For the text-containing cell, return its midpoint in (x, y) coordinate format. 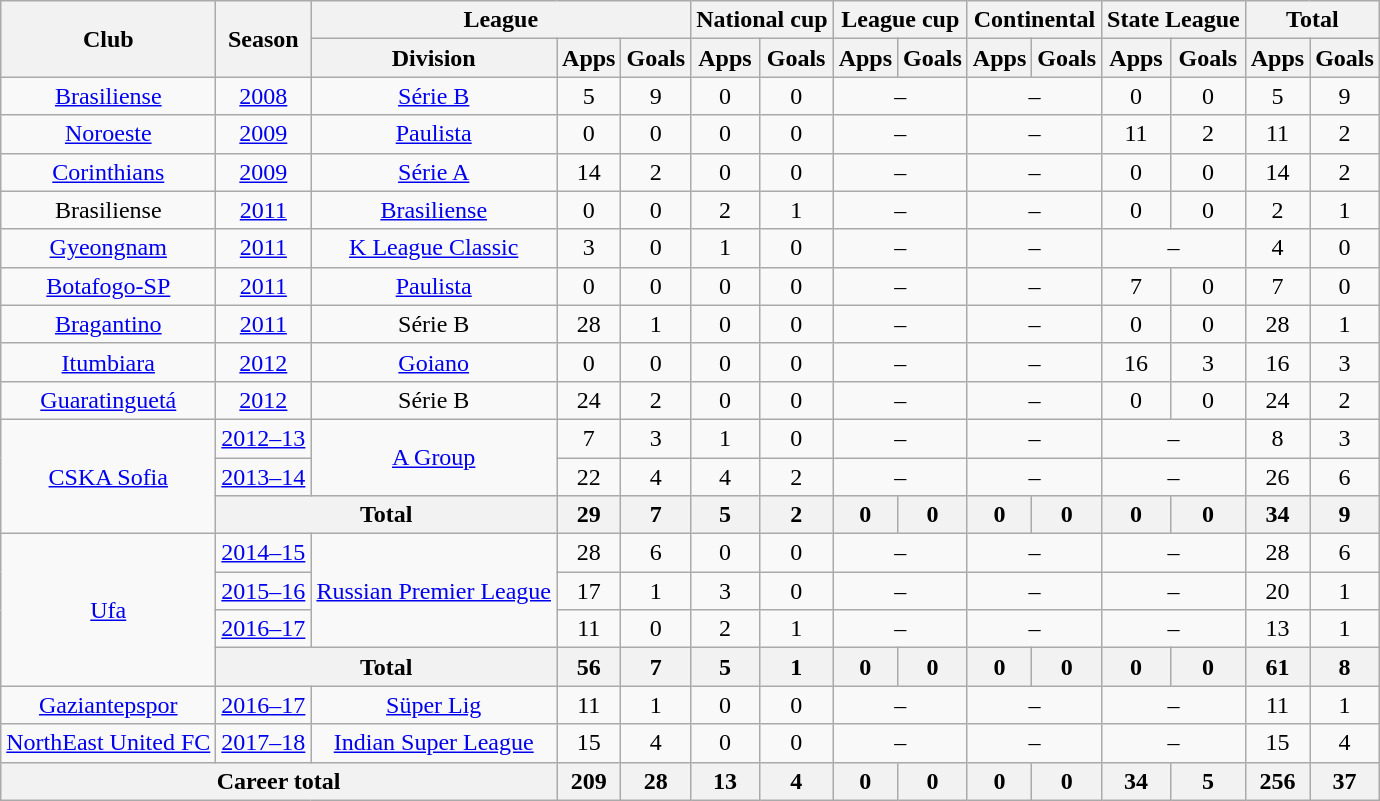
League (501, 20)
2008 (264, 96)
22 (589, 477)
K League Classic (434, 248)
Continental (1034, 20)
61 (1277, 667)
Botafogo-SP (108, 286)
Série A (434, 172)
26 (1277, 477)
Bragantino (108, 324)
Indian Super League (434, 743)
Guaratinguetá (108, 400)
CSKA Sofia (108, 476)
2015–16 (264, 591)
Gyeongnam (108, 248)
2017–18 (264, 743)
State League (1174, 20)
20 (1277, 591)
Career total (279, 781)
2013–14 (264, 477)
Itumbiara (108, 362)
209 (589, 781)
Club (108, 39)
29 (589, 515)
2014–15 (264, 553)
Division (434, 58)
Corinthians (108, 172)
A Group (434, 457)
256 (1277, 781)
2012–13 (264, 438)
Süper Lig (434, 705)
NorthEast United FC (108, 743)
Goiano (434, 362)
Noroeste (108, 134)
National cup (762, 20)
Russian Premier League (434, 591)
37 (1345, 781)
Season (264, 39)
56 (589, 667)
Gaziantepspor (108, 705)
17 (589, 591)
League cup (900, 20)
Ufa (108, 610)
